Detect which cell encompasses the target text, then output its [x, y] center coordinate. 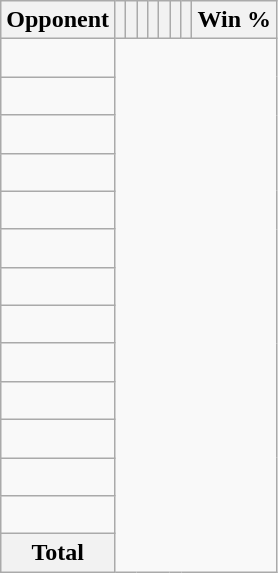
Win % [234, 20]
Opponent [58, 20]
Total [58, 553]
